Determine the [X, Y] coordinate at the center of the cell enclosing the given text.  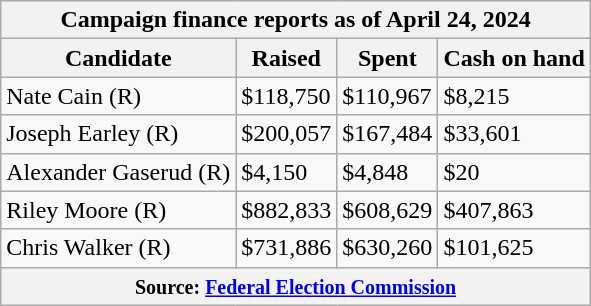
Candidate [118, 58]
Raised [286, 58]
Riley Moore (R) [118, 210]
Joseph Earley (R) [118, 134]
Spent [388, 58]
$731,886 [286, 248]
Alexander Gaserud (R) [118, 172]
Campaign finance reports as of April 24, 2024 [296, 20]
Chris Walker (R) [118, 248]
$4,150 [286, 172]
$4,848 [388, 172]
$882,833 [286, 210]
$407,863 [514, 210]
$33,601 [514, 134]
Source: Federal Election Commission [296, 286]
$200,057 [286, 134]
Cash on hand [514, 58]
$630,260 [388, 248]
Nate Cain (R) [118, 96]
$118,750 [286, 96]
$608,629 [388, 210]
$20 [514, 172]
$101,625 [514, 248]
$8,215 [514, 96]
$167,484 [388, 134]
$110,967 [388, 96]
